Output the (x, y) coordinate of the center of the cell containing the given text.  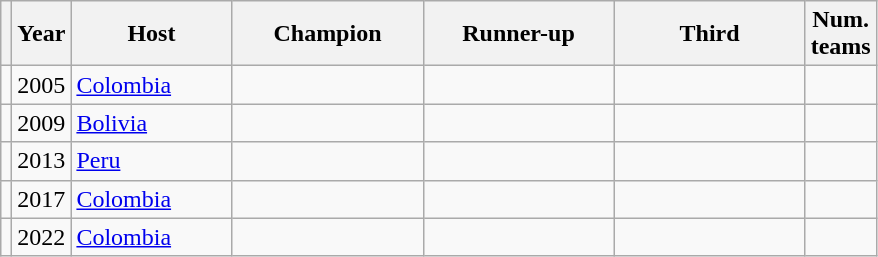
Champion (328, 34)
Host (152, 34)
2013 (42, 161)
Third (710, 34)
2022 (42, 237)
2009 (42, 123)
Runner-up (518, 34)
2017 (42, 199)
Year (42, 34)
Num.teams (840, 34)
Peru (152, 161)
2005 (42, 85)
Bolivia (152, 123)
